Pinpoint the cell where the given text exists, returning its [x, y] midpoint coordinate. 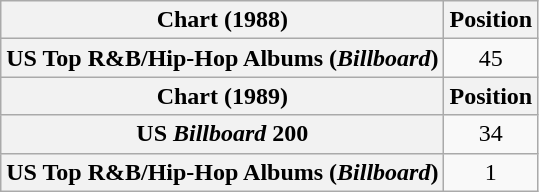
Chart (1988) [222, 20]
Chart (1989) [222, 96]
1 [491, 172]
34 [491, 134]
45 [491, 58]
US Billboard 200 [222, 134]
